Extract the (x, y) coordinate from the center of the cell holding the provided text.  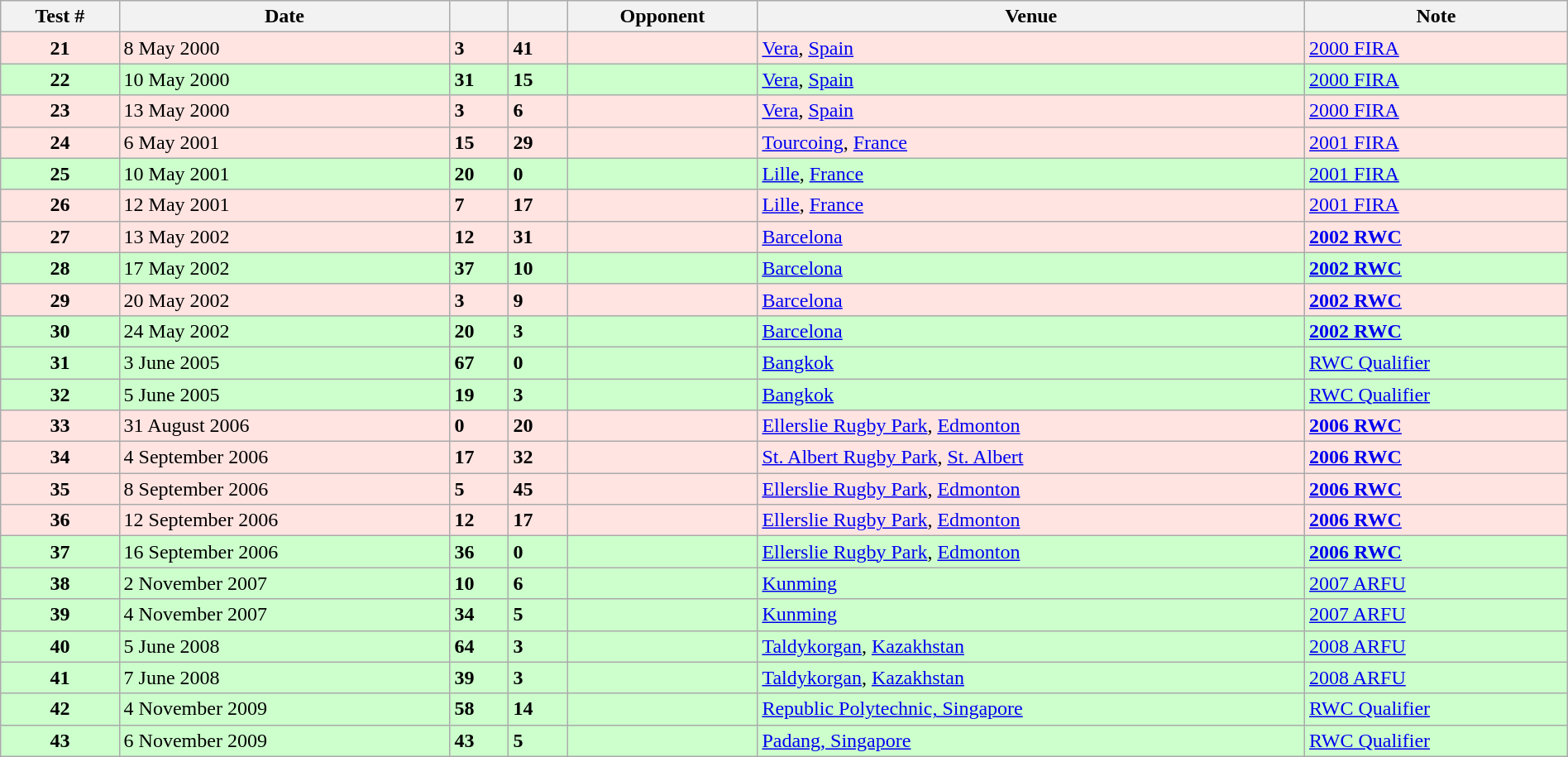
21 (60, 48)
58 (480, 709)
40 (60, 646)
Opponent (662, 17)
24 (60, 142)
27 (60, 237)
9 (538, 299)
14 (538, 709)
38 (60, 583)
30 (60, 331)
Note (1437, 17)
31 August 2006 (284, 426)
Tourcoing, France (1031, 142)
6 May 2001 (284, 142)
17 May 2002 (284, 268)
33 (60, 426)
23 (60, 111)
10 May 2000 (284, 79)
8 September 2006 (284, 489)
45 (538, 489)
35 (60, 489)
Test # (60, 17)
10 May 2001 (284, 174)
Republic Polytechnic, Singapore (1031, 709)
25 (60, 174)
13 May 2000 (284, 111)
Date (284, 17)
Padang, Singapore (1031, 740)
3 June 2005 (284, 362)
12 September 2006 (284, 520)
20 May 2002 (284, 299)
16 September 2006 (284, 552)
6 November 2009 (284, 740)
4 November 2009 (284, 709)
42 (60, 709)
67 (480, 362)
5 June 2005 (284, 395)
22 (60, 79)
12 May 2001 (284, 205)
4 November 2007 (284, 615)
24 May 2002 (284, 331)
28 (60, 268)
Venue (1031, 17)
7 June 2008 (284, 678)
8 May 2000 (284, 48)
64 (480, 646)
5 June 2008 (284, 646)
4 September 2006 (284, 458)
26 (60, 205)
19 (480, 395)
2 November 2007 (284, 583)
St. Albert Rugby Park, St. Albert (1031, 458)
7 (480, 205)
13 May 2002 (284, 237)
